Detect which cell encompasses the target text, then output its [x, y] center coordinate. 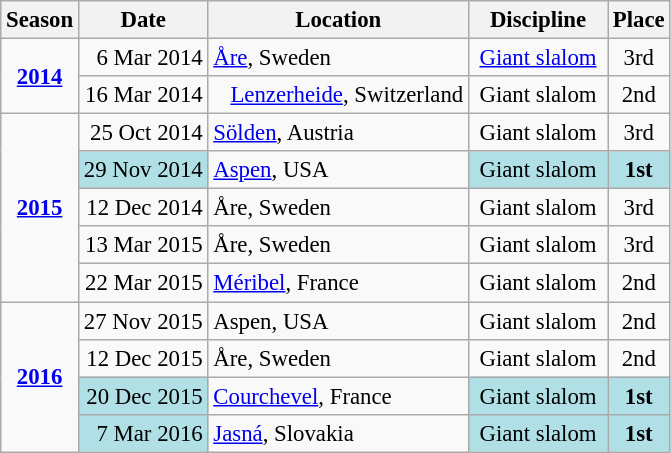
Courchevel, France [338, 396]
Season [40, 20]
2014 [40, 76]
Méribel, France [338, 283]
13 Mar 2015 [143, 245]
Location [338, 20]
Place [639, 20]
16 Mar 2014 [143, 95]
Lenzerheide, Switzerland [338, 95]
Discipline [538, 20]
12 Dec 2015 [143, 358]
29 Nov 2014 [143, 170]
6 Mar 2014 [143, 58]
2015 [40, 208]
22 Mar 2015 [143, 283]
12 Dec 2014 [143, 208]
20 Dec 2015 [143, 396]
Sölden, Austria [338, 133]
Date [143, 20]
2016 [40, 377]
25 Oct 2014 [143, 133]
7 Mar 2016 [143, 433]
27 Nov 2015 [143, 321]
Jasná, Slovakia [338, 433]
